Determine the (x, y) coordinate at the center of the cell enclosing the given text.  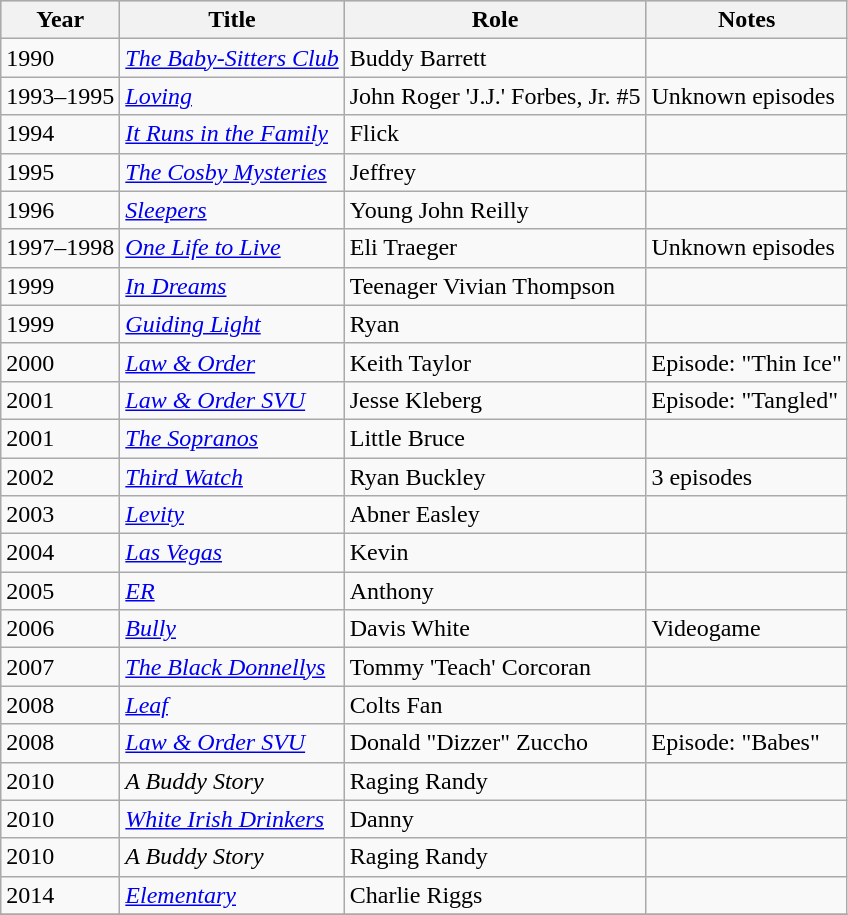
It Runs in the Family (232, 134)
The Cosby Mysteries (232, 172)
One Life to Live (232, 248)
Teenager Vivian Thompson (495, 286)
2003 (60, 515)
Las Vegas (232, 553)
Tommy 'Teach' Corcoran (495, 667)
1990 (60, 58)
Young John Reilly (495, 210)
Colts Fan (495, 705)
Elementary (232, 895)
1994 (60, 134)
Leaf (232, 705)
2005 (60, 591)
Levity (232, 515)
Abner Easley (495, 515)
Episode: "Thin Ice" (746, 362)
The Sopranos (232, 438)
Videogame (746, 629)
Jesse Kleberg (495, 400)
Year (60, 20)
1996 (60, 210)
2000 (60, 362)
Notes (746, 20)
Donald "Dizzer" Zuccho (495, 743)
Anthony (495, 591)
Episode: "Babes" (746, 743)
Danny (495, 819)
Ryan (495, 324)
Kevin (495, 553)
Title (232, 20)
3 episodes (746, 477)
Ryan Buckley (495, 477)
2004 (60, 553)
ER (232, 591)
In Dreams (232, 286)
Buddy Barrett (495, 58)
Episode: "Tangled" (746, 400)
1995 (60, 172)
1993–1995 (60, 96)
Jeffrey (495, 172)
Loving (232, 96)
Charlie Riggs (495, 895)
Little Bruce (495, 438)
Davis White (495, 629)
Third Watch (232, 477)
2007 (60, 667)
1997–1998 (60, 248)
The Black Donnellys (232, 667)
2014 (60, 895)
Guiding Light (232, 324)
Sleepers (232, 210)
Eli Traeger (495, 248)
Keith Taylor (495, 362)
Flick (495, 134)
Role (495, 20)
White Irish Drinkers (232, 819)
The Baby-Sitters Club (232, 58)
2006 (60, 629)
2002 (60, 477)
Bully (232, 629)
John Roger 'J.J.' Forbes, Jr. #5 (495, 96)
Law & Order (232, 362)
